Return the (X, Y) coordinate for the center point of the cell that contains the specified text.  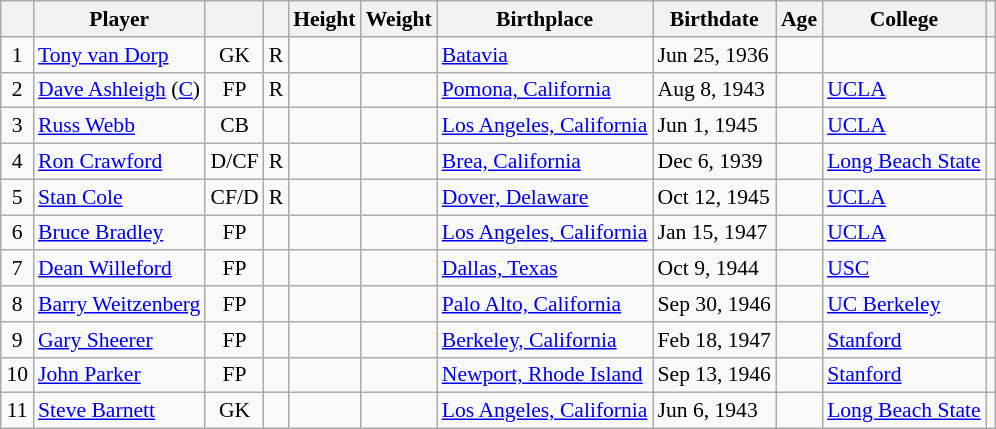
Dave Ashleigh (C) (119, 90)
Tony van Dorp (119, 55)
4 (17, 162)
Newport, Rhode Island (545, 375)
CB (234, 126)
Russ Webb (119, 126)
1 (17, 55)
Jun 1, 1945 (714, 126)
Brea, California (545, 162)
Birthplace (545, 19)
Player (119, 19)
Sep 13, 1946 (714, 375)
Steve Barnett (119, 411)
Oct 12, 1945 (714, 197)
Jun 25, 1936 (714, 55)
5 (17, 197)
3 (17, 126)
Birthdate (714, 19)
Age (799, 19)
Jun 6, 1943 (714, 411)
Jan 15, 1947 (714, 233)
Bruce Bradley (119, 233)
Berkeley, California (545, 340)
Pomona, California (545, 90)
Palo Alto, California (545, 304)
9 (17, 340)
Weight (399, 19)
John Parker (119, 375)
6 (17, 233)
Dallas, Texas (545, 269)
8 (17, 304)
Oct 9, 1944 (714, 269)
CF/D (234, 197)
2 (17, 90)
Height (324, 19)
Dec 6, 1939 (714, 162)
10 (17, 375)
Aug 8, 1943 (714, 90)
Gary Sheerer (119, 340)
UC Berkeley (904, 304)
Feb 18, 1947 (714, 340)
Batavia (545, 55)
Dean Willeford (119, 269)
Ron Crawford (119, 162)
7 (17, 269)
Sep 30, 1946 (714, 304)
D/CF (234, 162)
USC (904, 269)
Dover, Delaware (545, 197)
College (904, 19)
Stan Cole (119, 197)
11 (17, 411)
Barry Weitzenberg (119, 304)
